Pinpoint the cell where the given text exists, returning its [x, y] midpoint coordinate. 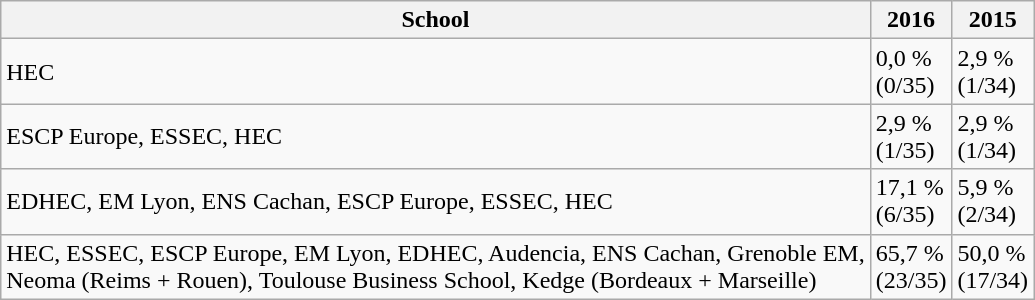
0,0 %(0/35) [911, 72]
50,0 %(17/34) [993, 266]
School [436, 20]
5,9 %(2/34) [993, 202]
2,9 %(1/35) [911, 136]
HEC [436, 72]
2016 [911, 20]
17,1 %(6/35) [911, 202]
EDHEC, EM Lyon, ENS Cachan, ESCP Europe, ESSEC, HEC [436, 202]
2015 [993, 20]
65,7 %(23/35) [911, 266]
ESCP Europe, ESSEC, HEC [436, 136]
